Identify which cell holds the provided text, then report its (X, Y) central coordinate. 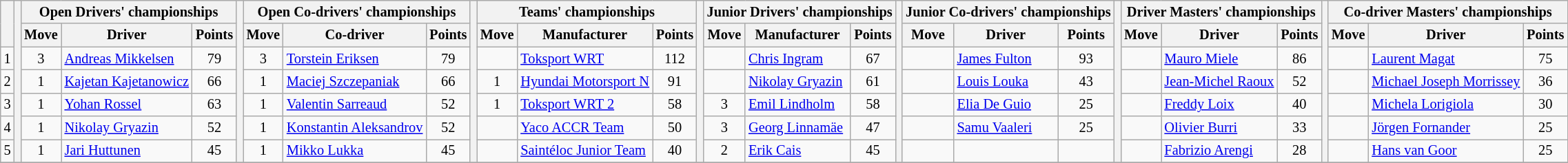
28 (1299, 151)
Co-driver Masters' championships (1447, 12)
James Fulton (1006, 58)
50 (675, 128)
61 (873, 81)
Elia De Guio (1006, 105)
Andreas Mikkelsen (127, 58)
67 (873, 58)
Maciej Szczepaniak (354, 81)
30 (1545, 105)
Michael Joseph Morrissey (1446, 81)
112 (675, 58)
Torstein Eriksen (354, 58)
Mauro Miele (1220, 58)
Co-driver (354, 35)
Erik Cais (797, 151)
Saintéloc Junior Team (584, 151)
86 (1299, 58)
4 (8, 128)
Hans van Goor (1446, 151)
36 (1545, 81)
Georg Linnamäe (797, 128)
93 (1086, 58)
Chris Ingram (797, 58)
Louis Louka (1006, 81)
Freddy Loix (1220, 105)
Jean-Michel Raoux (1220, 81)
Toksport WRT 2 (584, 105)
Teams' championships (587, 12)
Open Drivers' championships (128, 12)
Driver Masters' championships (1221, 12)
63 (214, 105)
Toksport WRT (584, 58)
Jari Huttunen (127, 151)
Junior Drivers' championships (800, 12)
33 (1299, 128)
Fabrizio Arengi (1220, 151)
Emil Lindholm (797, 105)
Samu Vaaleri (1006, 128)
43 (1086, 81)
5 (8, 151)
Valentin Sarreaud (354, 105)
47 (873, 128)
Jörgen Fornander (1446, 128)
Mikko Lukka (354, 151)
91 (675, 81)
Yaco ACCR Team (584, 128)
Kajetan Kajetanowicz (127, 81)
Konstantin Aleksandrov (354, 128)
Olivier Burri (1220, 128)
Hyundai Motorsport N (584, 81)
Laurent Magat (1446, 58)
Yohan Rossel (127, 105)
75 (1545, 58)
Open Co-drivers' championships (357, 12)
Michela Lorigiola (1446, 105)
Junior Co-drivers' championships (1008, 12)
